Identify which cell holds the provided text, then report its (x, y) central coordinate. 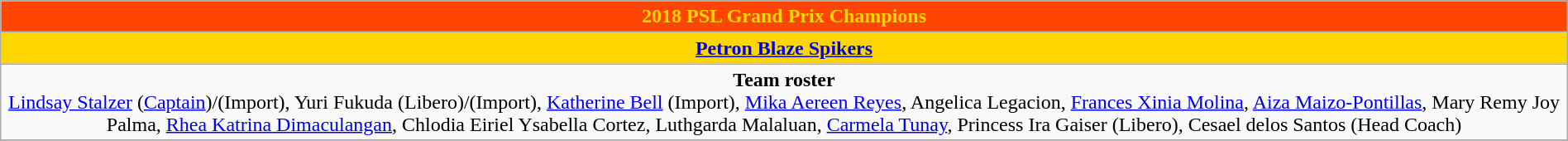
2018 PSL Grand Prix Champions (784, 17)
Petron Blaze Spikers (784, 48)
